Output the [X, Y] coordinate of the center of the cell containing the given text.  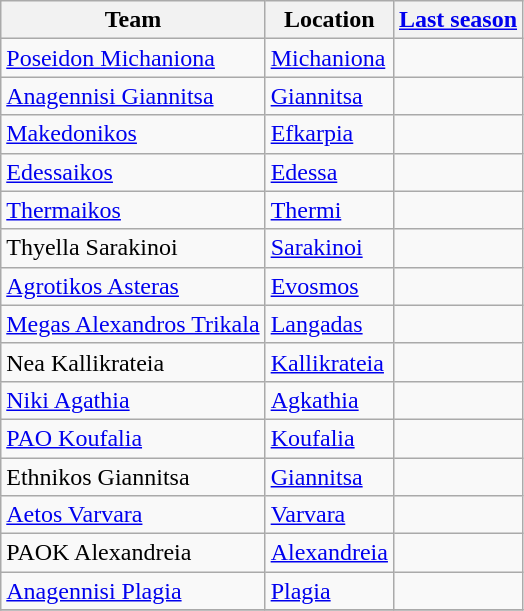
Agrotikos Asteras [133, 286]
Sarakinoi [329, 248]
Team [133, 20]
Efkarpia [329, 134]
Makedonikos [133, 134]
Megas Alexandros Trikala [133, 324]
Thermi [329, 210]
Location [329, 20]
Niki Agathia [133, 400]
Varvara [329, 515]
Koufalia [329, 438]
PAOK Alexandreia [133, 553]
Alexandreia [329, 553]
Langadas [329, 324]
Evosmos [329, 286]
Thermaikos [133, 210]
Edessa [329, 172]
Agkathia [329, 400]
Ethnikos Giannitsa [133, 477]
Aetos Varvara [133, 515]
Thyella Sarakinoi [133, 248]
Plagia [329, 591]
Last season [458, 20]
Michaniona [329, 58]
Poseidon Michaniona [133, 58]
Nea Kallikrateia [133, 362]
Anagennisi Giannitsa [133, 96]
PAO Koufalia [133, 438]
Edessaikos [133, 172]
Kallikrateia [329, 362]
Anagennisi Plagia [133, 591]
